Return the [x, y] coordinate for the center point of the cell that contains the specified text.  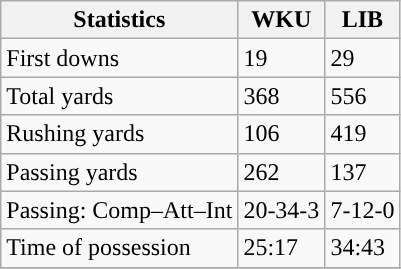
Statistics [120, 20]
29 [362, 58]
WKU [282, 20]
Time of possession [120, 248]
Total yards [120, 96]
25:17 [282, 248]
First downs [120, 58]
34:43 [362, 248]
19 [282, 58]
LIB [362, 20]
Passing yards [120, 172]
137 [362, 172]
20-34-3 [282, 210]
556 [362, 96]
106 [282, 134]
Rushing yards [120, 134]
368 [282, 96]
262 [282, 172]
7-12-0 [362, 210]
419 [362, 134]
Passing: Comp–Att–Int [120, 210]
